Return (X, Y) of the center of cell containing provided text 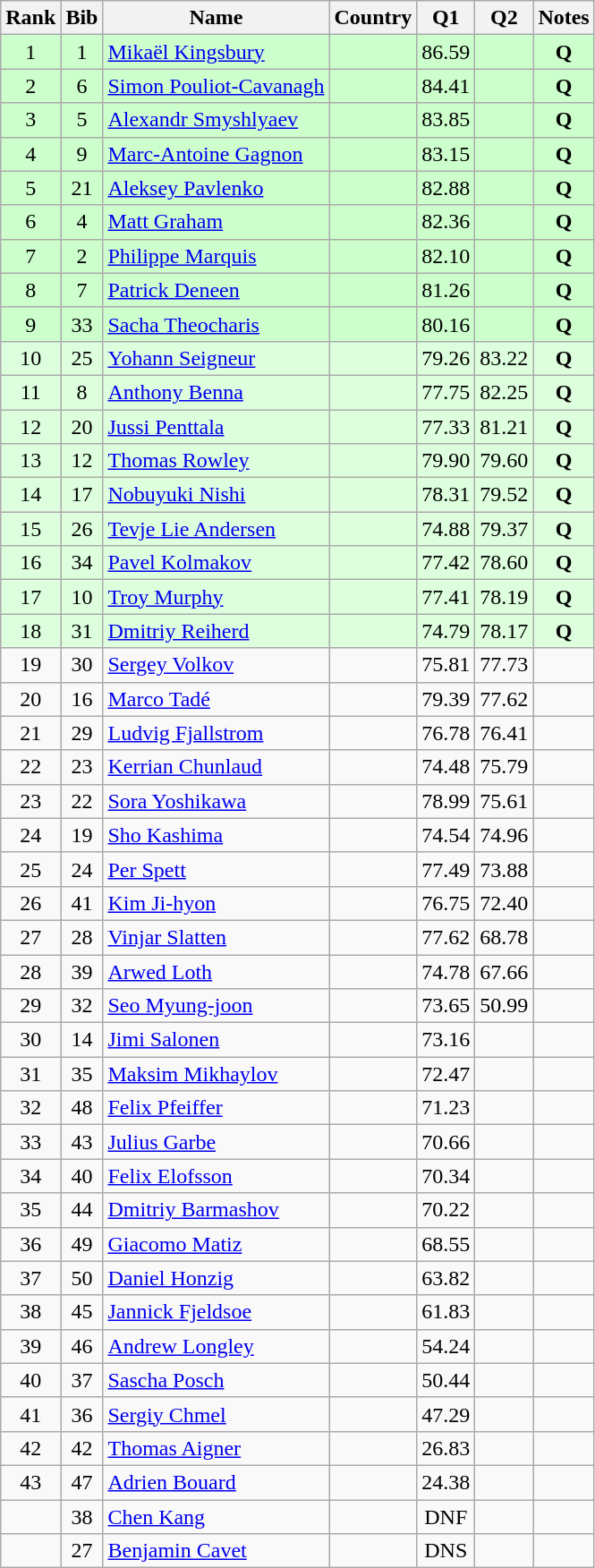
Country (373, 18)
Bib (82, 18)
24.38 (446, 1482)
77.75 (446, 392)
46 (82, 1346)
Thomas Rowley (217, 461)
Sascha Posch (217, 1380)
DNS (446, 1551)
74.54 (446, 835)
Vinjar Slatten (217, 937)
76.78 (446, 733)
45 (82, 1312)
Kim Ji-hyon (217, 903)
Dmitriy Barmashov (217, 1210)
83.22 (505, 358)
Andrew Longley (217, 1346)
Adrien Bouard (217, 1482)
70.66 (446, 1142)
Matt Graham (217, 222)
76.75 (446, 903)
50.99 (505, 1006)
Alexandr Smyshlyaev (217, 120)
71.23 (446, 1108)
73.16 (446, 1040)
82.88 (446, 188)
74.78 (446, 971)
77.33 (446, 427)
79.52 (505, 495)
Daniel Honzig (217, 1278)
50.44 (446, 1380)
Tevje Lie Andersen (217, 529)
70.22 (446, 1210)
Pavel Kolmakov (217, 563)
Jimi Salonen (217, 1040)
78.99 (446, 801)
79.37 (505, 529)
Q2 (505, 18)
73.65 (446, 1006)
78.19 (505, 597)
78.17 (505, 631)
49 (82, 1244)
Notes (564, 18)
75.61 (505, 801)
11 (30, 392)
Jussi Penttala (217, 427)
Ludvig Fjallstrom (217, 733)
Jannick Fjeldsoe (217, 1312)
Giacomo Matiz (217, 1244)
83.85 (446, 120)
Sho Kashima (217, 835)
77.41 (446, 597)
Per Spett (217, 869)
Arwed Loth (217, 971)
75.79 (505, 767)
Julius Garbe (217, 1142)
Sacha Theocharis (217, 324)
82.25 (505, 392)
47.29 (446, 1414)
48 (82, 1108)
Kerrian Chunlaud (217, 767)
79.90 (446, 461)
Yohann Seigneur (217, 358)
Nobuyuki Nishi (217, 495)
73.88 (505, 869)
86.59 (446, 52)
72.47 (446, 1074)
Maksim Mikhaylov (217, 1074)
70.34 (446, 1176)
77.49 (446, 869)
74.96 (505, 835)
Patrick Deneen (217, 290)
44 (82, 1210)
Dmitriy Reiherd (217, 631)
61.83 (446, 1312)
72.40 (505, 903)
Benjamin Cavet (217, 1551)
77.73 (505, 665)
68.55 (446, 1244)
Felix Pfeiffer (217, 1108)
78.31 (446, 495)
Name (217, 18)
Simon Pouliot-Cavanagh (217, 86)
84.41 (446, 86)
79.60 (505, 461)
3 (30, 120)
13 (30, 461)
Seo Myung-joon (217, 1006)
Thomas Aigner (217, 1448)
Chen Kang (217, 1517)
67.66 (505, 971)
DNF (446, 1517)
74.88 (446, 529)
83.15 (446, 154)
63.82 (446, 1278)
79.39 (446, 699)
47 (82, 1482)
Felix Elofsson (217, 1176)
Troy Murphy (217, 597)
Anthony Benna (217, 392)
81.21 (505, 427)
26.83 (446, 1448)
74.48 (446, 767)
Aleksey Pavlenko (217, 188)
79.26 (446, 358)
76.41 (505, 733)
75.81 (446, 665)
80.16 (446, 324)
Marco Tadé (217, 699)
82.36 (446, 222)
Mikaël Kingsbury (217, 52)
Philippe Marquis (217, 256)
18 (30, 631)
Sora Yoshikawa (217, 801)
Q1 (446, 18)
82.10 (446, 256)
54.24 (446, 1346)
Rank (30, 18)
Sergiy Chmel (217, 1414)
Marc-Antoine Gagnon (217, 154)
50 (82, 1278)
78.60 (505, 563)
68.78 (505, 937)
15 (30, 529)
74.79 (446, 631)
Sergey Volkov (217, 665)
81.26 (446, 290)
77.42 (446, 563)
